Output the (x, y) coordinate of the center of the cell containing the given text.  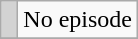
No episode (78, 20)
